Scan for the cell matching the given text and deliver its (X, Y) coordinate at center. 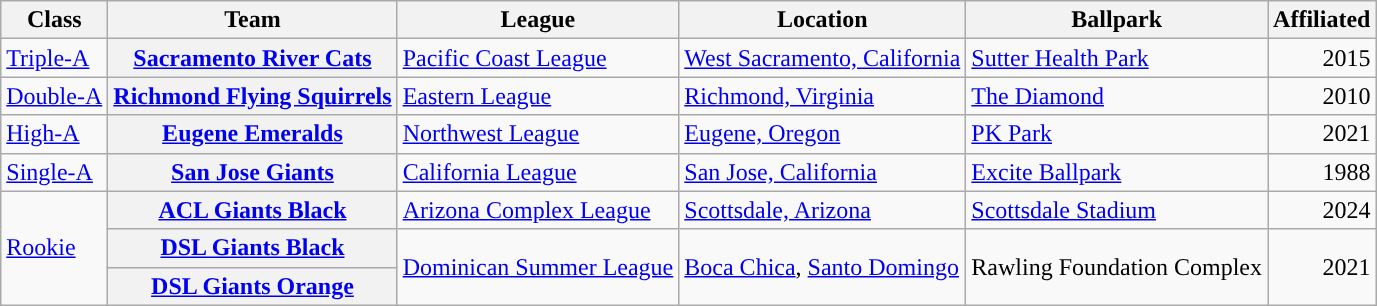
Class (54, 20)
Scottsdale Stadium (1117, 210)
The Diamond (1117, 96)
Dominican Summer League (538, 267)
ACL Giants Black (252, 210)
League (538, 20)
Pacific Coast League (538, 58)
1988 (1322, 172)
Eastern League (538, 96)
Rookie (54, 248)
Northwest League (538, 134)
Sutter Health Park (1117, 58)
Eugene, Oregon (822, 134)
Location (822, 20)
Ballpark (1117, 20)
Sacramento River Cats (252, 58)
West Sacramento, California (822, 58)
San Jose, California (822, 172)
San Jose Giants (252, 172)
Excite Ballpark (1117, 172)
2024 (1322, 210)
Single-A (54, 172)
Eugene Emeralds (252, 134)
California League (538, 172)
Arizona Complex League (538, 210)
Rawling Foundation Complex (1117, 267)
PK Park (1117, 134)
Richmond Flying Squirrels (252, 96)
DSL Giants Orange (252, 286)
Affiliated (1322, 20)
Triple-A (54, 58)
DSL Giants Black (252, 248)
Team (252, 20)
2010 (1322, 96)
Richmond, Virginia (822, 96)
Scottsdale, Arizona (822, 210)
2015 (1322, 58)
Boca Chica, Santo Domingo (822, 267)
High-A (54, 134)
Double-A (54, 96)
